For the text-containing cell, return its midpoint in [x, y] coordinate format. 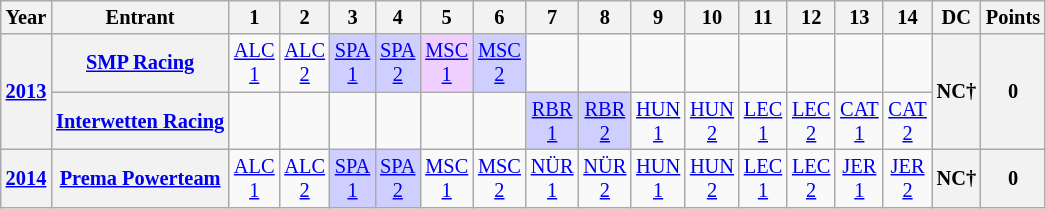
11 [763, 17]
Interwetten Racing [140, 121]
7 [552, 17]
RBR2 [606, 121]
1 [254, 17]
Prema Powerteam [140, 178]
NÜR1 [552, 178]
CAT1 [859, 121]
2013 [26, 92]
13 [859, 17]
9 [658, 17]
JER1 [859, 178]
Points [1013, 17]
JER2 [907, 178]
5 [446, 17]
Entrant [140, 17]
DC [956, 17]
14 [907, 17]
4 [398, 17]
NÜR2 [606, 178]
SMP Racing [140, 63]
12 [811, 17]
2014 [26, 178]
8 [606, 17]
6 [500, 17]
RBR1 [552, 121]
2 [304, 17]
CAT2 [907, 121]
3 [352, 17]
Year [26, 17]
10 [712, 17]
